Output the (x, y) coordinate of the center of the cell containing the given text.  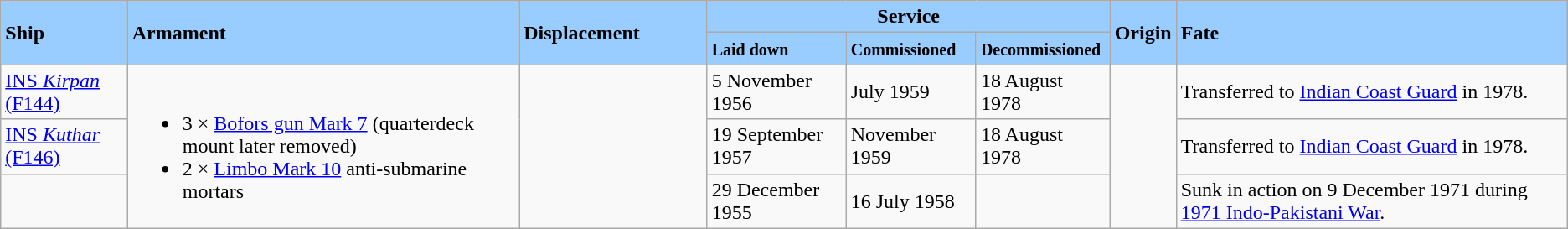
3 × Bofors gun Mark 7 (quarterdeck mount later removed)2 × Limbo Mark 10 anti-submarine mortars (323, 146)
INS Kirpan (F144) (64, 92)
Displacement (613, 33)
Decommissioned (1043, 49)
Armament (323, 33)
Service (908, 17)
16 July 1958 (911, 201)
November 1959 (911, 146)
Fate (1372, 33)
July 1959 (911, 92)
Ship (64, 33)
Laid down (776, 49)
Origin (1142, 33)
5 November 1956 (776, 92)
INS Kuthar (F146) (64, 146)
Commissioned (911, 49)
19 September 1957 (776, 146)
29 December 1955 (776, 201)
Sunk in action on 9 December 1971 during 1971 Indo-Pakistani War. (1372, 201)
